Search for the cell housing the specified text and yield its [X, Y] center coordinate. 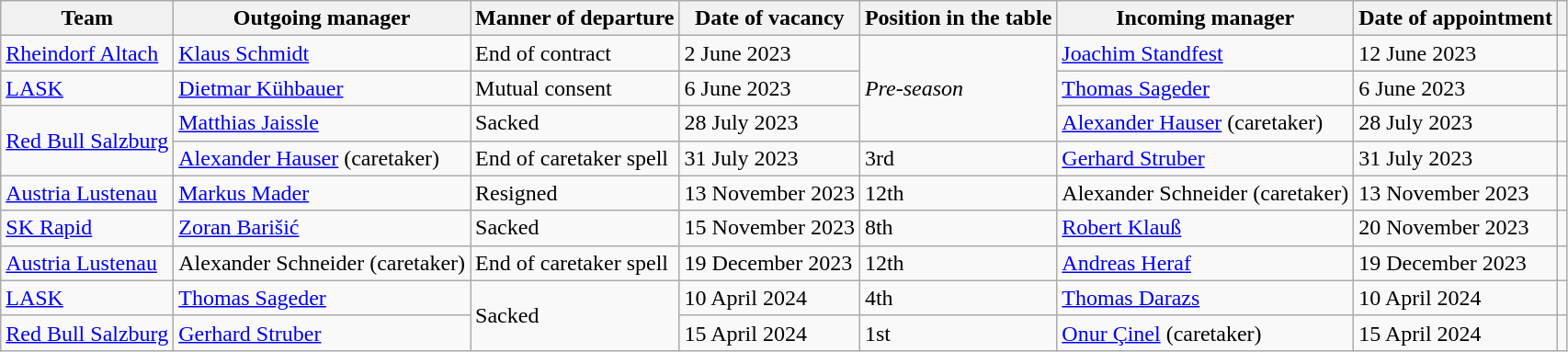
Klaus Schmidt [322, 53]
20 November 2023 [1456, 228]
Resigned [575, 193]
8th [958, 228]
SK Rapid [87, 228]
Pre-season [958, 88]
Mutual consent [575, 88]
Dietmar Kühbauer [322, 88]
Robert Klauß [1206, 228]
3rd [958, 158]
End of contract [575, 53]
Date of vacancy [769, 18]
15 November 2023 [769, 228]
Thomas Darazs [1206, 298]
Team [87, 18]
4th [958, 298]
Joachim Standfest [1206, 53]
Onur Çinel (caretaker) [1206, 333]
12 June 2023 [1456, 53]
Markus Mader [322, 193]
1st [958, 333]
Andreas Heraf [1206, 263]
Rheindorf Altach [87, 53]
Zoran Barišić [322, 228]
Incoming manager [1206, 18]
Date of appointment [1456, 18]
Matthias Jaissle [322, 123]
Outgoing manager [322, 18]
Manner of departure [575, 18]
Position in the table [958, 18]
2 June 2023 [769, 53]
